From the cell containing the given text, extract its center point as [X, Y] coordinate. 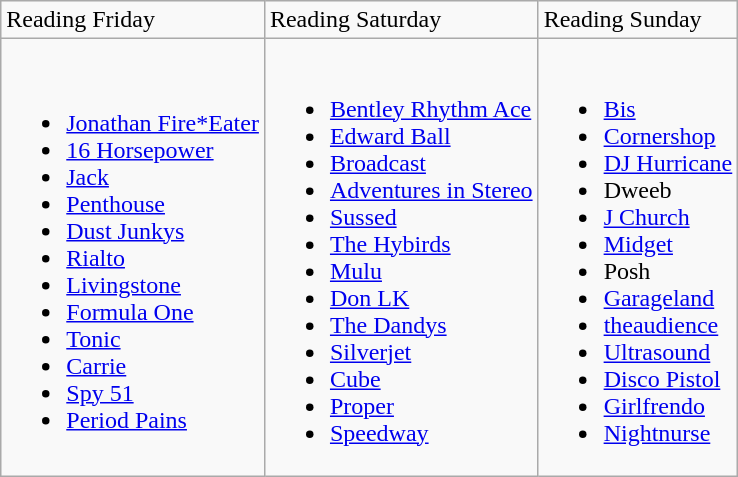
Bentley Rhythm AceEdward BallBroadcastAdventures in StereoSussedThe HybirdsMuluDon LKThe DandysSilverjetCubeProperSpeedway [401, 258]
BisCornershopDJ HurricaneDweebJ ChurchMidgetPoshGaragelandtheaudienceUltrasoundDisco PistolGirlfrendoNightnurse [638, 258]
Reading Saturday [401, 20]
Jonathan Fire*Eater16 HorsepowerJackPenthouseDust JunkysRialtoLivingstoneFormula OneTonicCarrieSpy 51Period Pains [133, 258]
Reading Friday [133, 20]
Reading Sunday [638, 20]
